Scan for the cell matching the given text and deliver its [X, Y] coordinate at center. 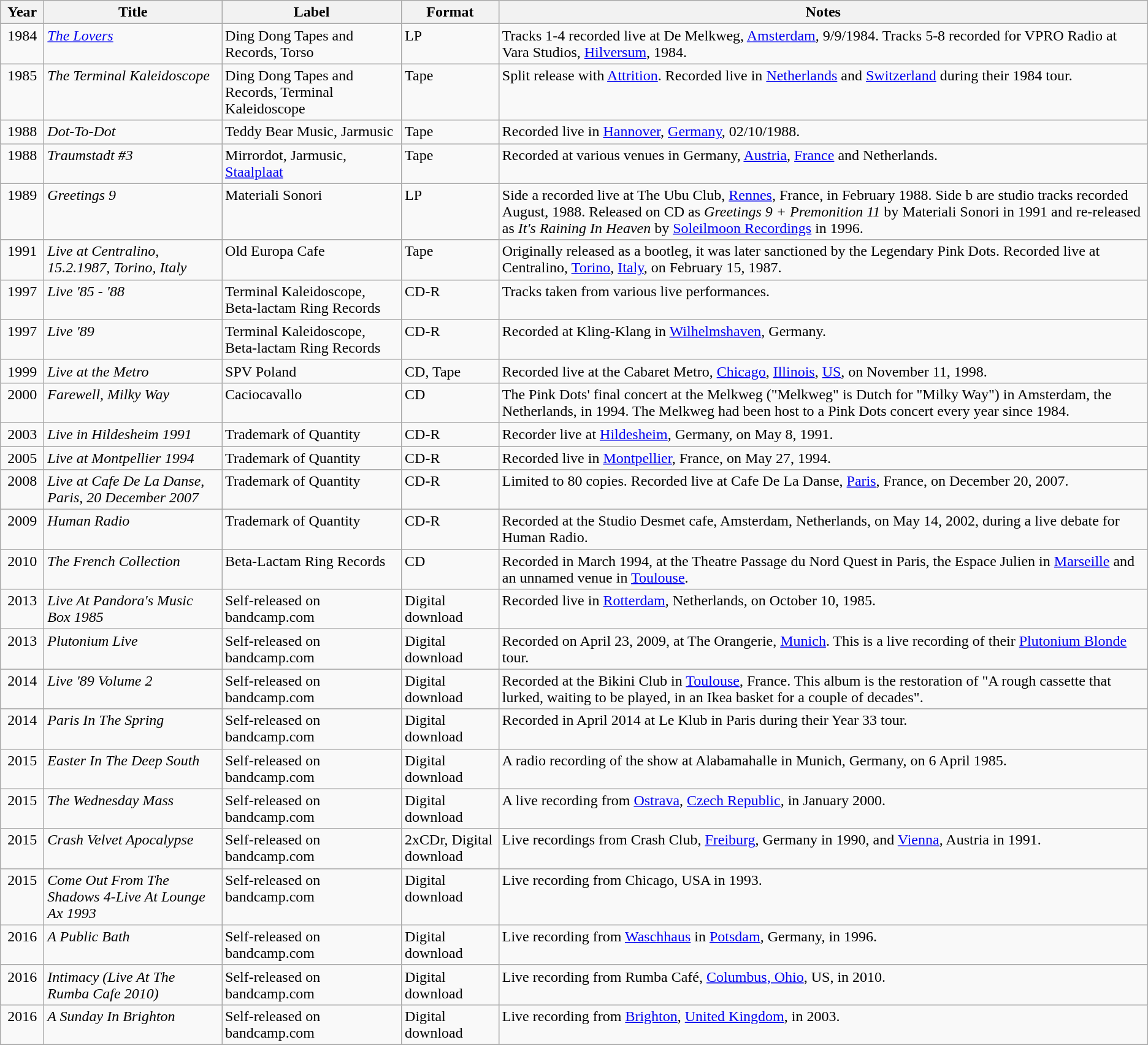
Traumstadt #3 [133, 163]
The Lovers [133, 44]
Recorded live at the Cabaret Metro, Chicago, Illinois, US, on November 11, 1998. [823, 371]
Recorded at Kling-Klang in Wilhelmshaven, Germany. [823, 340]
Recorded in March 1994, at the Theatre Passage du Nord Quest in Paris, the Espace Julien in Marseille and an unnamed venue in Toulouse. [823, 569]
Paris In The Spring [133, 729]
Recorded at various venues in Germany, Austria, France and Netherlands. [823, 163]
SPV Poland [312, 371]
A Sunday In Brighton [133, 1024]
1999 [22, 371]
A live recording from Ostrava, Czech Republic, in January 2000. [823, 808]
CD, Tape [450, 371]
2005 [22, 458]
Live '89 Volume 2 [133, 689]
2009 [22, 530]
Old Europa Cafe [312, 260]
Recorded on April 23, 2009, at The Orangerie, Munich. This is a live recording of their Plutonium Blonde tour. [823, 649]
Materiali Sonori [312, 212]
Human Radio [133, 530]
Recorded in April 2014 at Le Klub in Paris during their Year 33 tour. [823, 729]
Recorded at the Studio Desmet cafe, Amsterdam, Netherlands, on May 14, 2002, during a live debate for Human Radio. [823, 530]
Intimacy (Live At The Rumba Cafe 2010) [133, 985]
Year [22, 12]
1991 [22, 260]
Dot-To-Dot [133, 132]
Live recording from Brighton, United Kingdom, in 2003. [823, 1024]
Caciocavallo [312, 402]
Easter In The Deep South [133, 769]
Recorded live in Hannover, Germany, 02/10/1988. [823, 132]
The Wednesday Mass [133, 808]
1985 [22, 92]
Ding Dong Tapes and Records, Terminal Kaleidoscope [312, 92]
Crash Velvet Apocalypse [133, 849]
Plutonium Live [133, 649]
Format [450, 12]
Live At Pandora's Music Box 1985 [133, 610]
2000 [22, 402]
1989 [22, 212]
Teddy Bear Music, Jarmusic [312, 132]
Label [312, 12]
Tracks 1-4 recorded live at De Melkweg, Amsterdam, 9/9/1984. Tracks 5-8 recorded for VPRO Radio at Vara Studios, Hilversum, 1984. [823, 44]
Come Out From The Shadows 4-Live At Lounge Ax 1993 [133, 897]
Live recording from Waschhaus in Potsdam, Germany, in 1996. [823, 944]
Live in Hildesheim 1991 [133, 434]
The Terminal Kaleidoscope [133, 92]
Live '85 - '88 [133, 299]
Greetings 9 [133, 212]
2xCDr, Digital download [450, 849]
Live at Cafe De La Danse, Paris, 20 December 2007 [133, 489]
Split release with Attrition. Recorded live in Netherlands and Switzerland during their 1984 tour. [823, 92]
Beta-Lactam Ring Records [312, 569]
Recorded live in Rotterdam, Netherlands, on October 10, 1985. [823, 610]
Live recordings from Crash Club, Freiburg, Germany in 1990, and Vienna, Austria in 1991. [823, 849]
Notes [823, 12]
Limited to 80 copies. Recorded live at Cafe De La Danse, Paris, France, on December 20, 2007. [823, 489]
The French Collection [133, 569]
Title [133, 12]
Recorded live in Montpellier, France, on May 27, 1994. [823, 458]
Recorder live at Hildesheim, Germany, on May 8, 1991. [823, 434]
Live at the Metro [133, 371]
Live at Montpellier 1994 [133, 458]
A radio recording of the show at Alabamahalle in Munich, Germany, on 6 April 1985. [823, 769]
A Public Bath [133, 944]
Ding Dong Tapes and Records, Torso [312, 44]
Mirrordot, Jarmusic, Staalplaat [312, 163]
Live '89 [133, 340]
Live recording from Chicago, USA in 1993. [823, 897]
2003 [22, 434]
Live at Centralino, 15.2.1987, Torino, Italy [133, 260]
2008 [22, 489]
1984 [22, 44]
Farewell, Milky Way [133, 402]
Live recording from Rumba Café, Columbus, Ohio, US, in 2010. [823, 985]
2010 [22, 569]
Tracks taken from various live performances. [823, 299]
